Output the (x, y) coordinate of the center of the cell containing the given text.  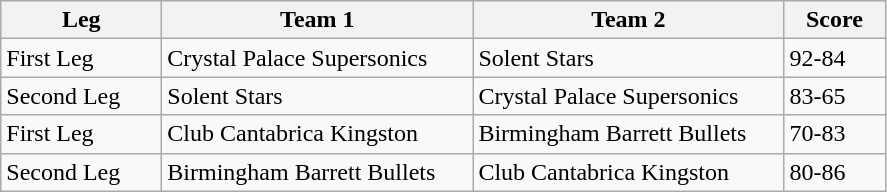
92-84 (834, 58)
Team 1 (318, 20)
80-86 (834, 172)
Leg (82, 20)
83-65 (834, 96)
70-83 (834, 134)
Score (834, 20)
Team 2 (628, 20)
